Pinpoint the cell where the given text exists, returning its (x, y) midpoint coordinate. 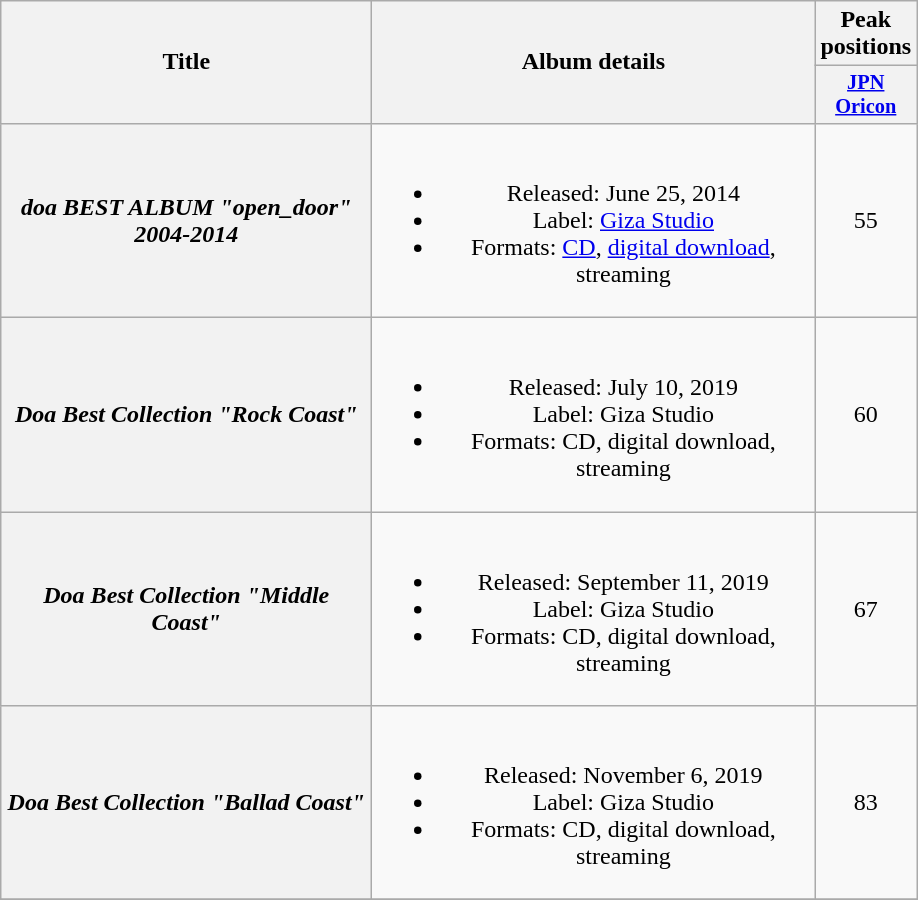
55 (866, 220)
67 (866, 609)
60 (866, 415)
Title (186, 62)
Doa Best Collection "Rock Coast" (186, 415)
Released: July 10, 2019Label: Giza StudioFormats: CD, digital download, streaming (594, 415)
Released: September 11, 2019Label: Giza StudioFormats: CD, digital download, streaming (594, 609)
Released: June 25, 2014Label: Giza StudioFormats: CD, digital download, streaming (594, 220)
Released: November 6, 2019Label: Giza StudioFormats: CD, digital download, streaming (594, 803)
Album details (594, 62)
83 (866, 803)
Peak positions (866, 34)
doa BEST ALBUM "open_door" 2004-2014 (186, 220)
Doa Best Collection "Middle Coast" (186, 609)
Doa Best Collection "Ballad Coast" (186, 803)
JPNOricon (866, 95)
